Determine the [X, Y] coordinate at the center of the cell enclosing the given text.  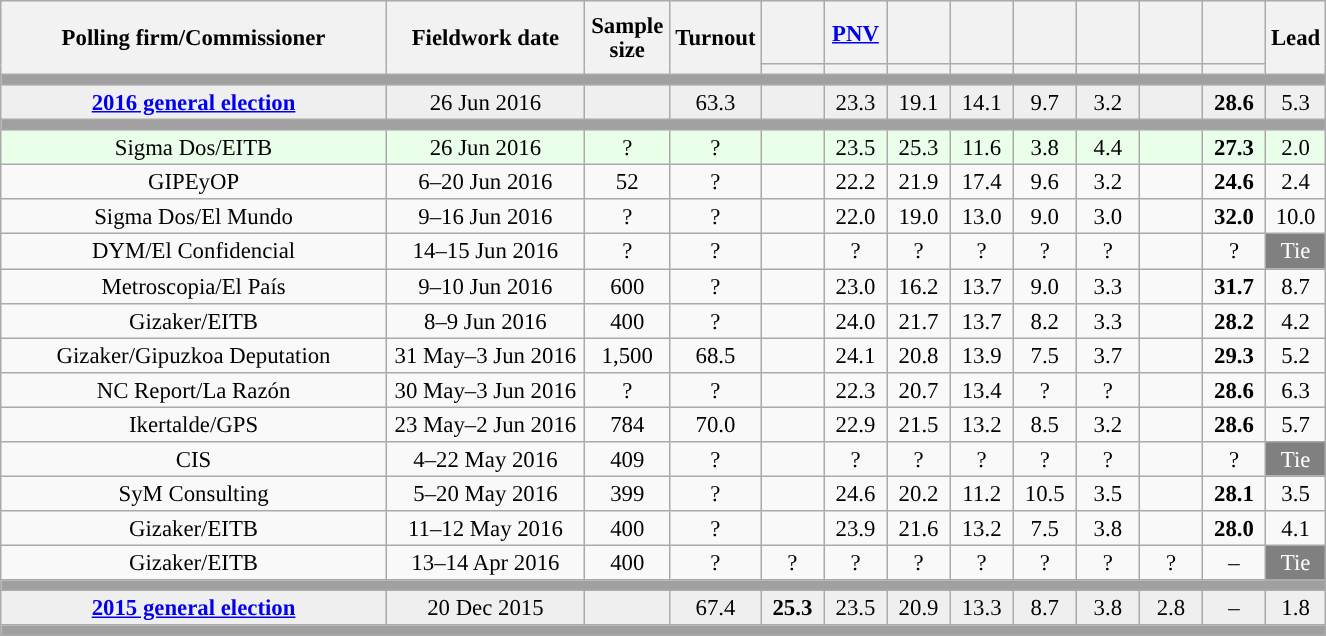
2.0 [1296, 148]
GIPEyOP [194, 182]
2015 general election [194, 608]
784 [627, 424]
20.7 [918, 390]
23 May–2 Jun 2016 [485, 424]
21.5 [918, 424]
Polling firm/Commissioner [194, 38]
28.0 [1234, 528]
Sample size [627, 38]
11.2 [982, 494]
19.0 [918, 218]
21.7 [918, 320]
13.3 [982, 608]
6.3 [1296, 390]
9–10 Jun 2016 [485, 286]
9.7 [1044, 102]
52 [627, 182]
67.4 [716, 608]
9.6 [1044, 182]
8–9 Jun 2016 [485, 320]
SyM Consulting [194, 494]
5.2 [1296, 356]
9–16 Jun 2016 [485, 218]
17.4 [982, 182]
4.2 [1296, 320]
20.9 [918, 608]
20.2 [918, 494]
5–20 May 2016 [485, 494]
31 May–3 Jun 2016 [485, 356]
13.0 [982, 218]
10.5 [1044, 494]
10.0 [1296, 218]
CIS [194, 460]
28.1 [1234, 494]
19.1 [918, 102]
3.0 [1108, 218]
Fieldwork date [485, 38]
22.9 [856, 424]
11–12 May 2016 [485, 528]
23.9 [856, 528]
2.8 [1170, 608]
5.3 [1296, 102]
22.0 [856, 218]
23.3 [856, 102]
13.9 [982, 356]
Sigma Dos/EITB [194, 148]
5.7 [1296, 424]
63.3 [716, 102]
2.4 [1296, 182]
68.5 [716, 356]
11.6 [982, 148]
22.2 [856, 182]
32.0 [1234, 218]
24.1 [856, 356]
3.7 [1108, 356]
DYM/El Confidencial [194, 252]
8.5 [1044, 424]
6–20 Jun 2016 [485, 182]
24.0 [856, 320]
399 [627, 494]
8.2 [1044, 320]
13–14 Apr 2016 [485, 562]
Ikertalde/GPS [194, 424]
4.4 [1108, 148]
21.6 [918, 528]
PNV [856, 32]
600 [627, 286]
13.4 [982, 390]
20.8 [918, 356]
21.9 [918, 182]
Metroscopia/El País [194, 286]
23.0 [856, 286]
14–15 Jun 2016 [485, 252]
409 [627, 460]
Turnout [716, 38]
Gizaker/Gipuzkoa Deputation [194, 356]
14.1 [982, 102]
30 May–3 Jun 2016 [485, 390]
4–22 May 2016 [485, 460]
1,500 [627, 356]
NC Report/La Razón [194, 390]
22.3 [856, 390]
Sigma Dos/El Mundo [194, 218]
Lead [1296, 38]
27.3 [1234, 148]
4.1 [1296, 528]
2016 general election [194, 102]
20 Dec 2015 [485, 608]
28.2 [1234, 320]
31.7 [1234, 286]
70.0 [716, 424]
29.3 [1234, 356]
16.2 [918, 286]
1.8 [1296, 608]
